Identify which cell holds the provided text, then report its (X, Y) central coordinate. 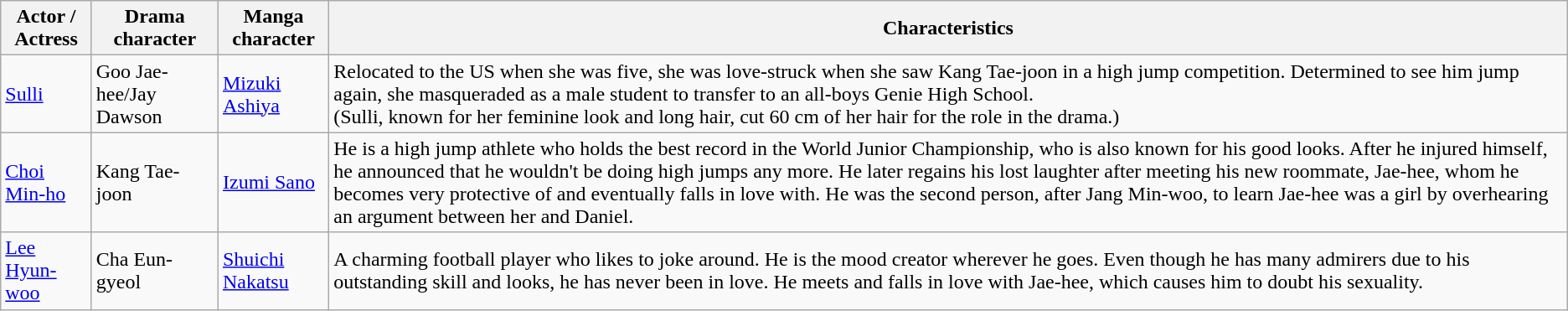
Goo Jae-hee/Jay Dawson (154, 94)
Izumi Sano (273, 183)
Manga character (273, 29)
Characteristics (948, 29)
Mizuki Ashiya (273, 94)
Drama character (154, 29)
Choi Min-ho (46, 183)
Cha Eun-gyeol (154, 271)
Sulli (46, 94)
Shuichi Nakatsu (273, 271)
Lee Hyun-woo (46, 271)
Actor / Actress (46, 29)
Kang Tae-joon (154, 183)
